Extract the (x, y) coordinate from the center of the cell holding the provided text.  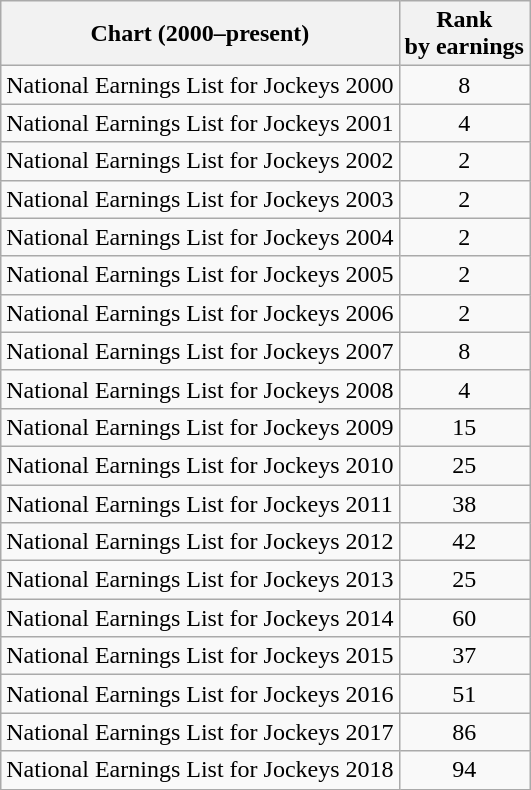
National Earnings List for Jockeys 2009 (200, 427)
National Earnings List for Jockeys 2006 (200, 313)
National Earnings List for Jockeys 2011 (200, 503)
National Earnings List for Jockeys 2002 (200, 161)
Rankby earnings (464, 34)
National Earnings List for Jockeys 2004 (200, 237)
15 (464, 427)
37 (464, 656)
National Earnings List for Jockeys 2001 (200, 123)
42 (464, 542)
National Earnings List for Jockeys 2005 (200, 275)
National Earnings List for Jockeys 2000 (200, 85)
National Earnings List for Jockeys 2007 (200, 351)
National Earnings List for Jockeys 2016 (200, 694)
94 (464, 770)
National Earnings List for Jockeys 2013 (200, 580)
86 (464, 732)
51 (464, 694)
National Earnings List for Jockeys 2012 (200, 542)
National Earnings List for Jockeys 2010 (200, 465)
National Earnings List for Jockeys 2003 (200, 199)
Chart (2000–present) (200, 34)
National Earnings List for Jockeys 2018 (200, 770)
38 (464, 503)
National Earnings List for Jockeys 2015 (200, 656)
National Earnings List for Jockeys 2008 (200, 389)
National Earnings List for Jockeys 2014 (200, 618)
60 (464, 618)
National Earnings List for Jockeys 2017 (200, 732)
